Detect which cell encompasses the target text, then output its (x, y) center coordinate. 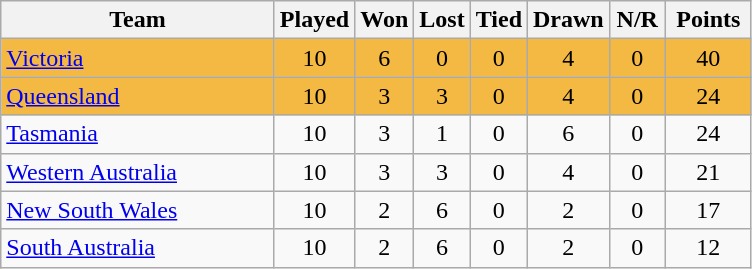
17 (708, 210)
12 (708, 248)
Team (138, 20)
Won (384, 20)
Tied (498, 20)
Western Australia (138, 172)
Queensland (138, 96)
N/R (637, 20)
Played (314, 20)
Lost (442, 20)
Tasmania (138, 134)
21 (708, 172)
40 (708, 58)
Drawn (569, 20)
South Australia (138, 248)
Victoria (138, 58)
New South Wales (138, 210)
1 (442, 134)
Points (708, 20)
